Locate the cell with the specified text and output its (X, Y) center coordinate. 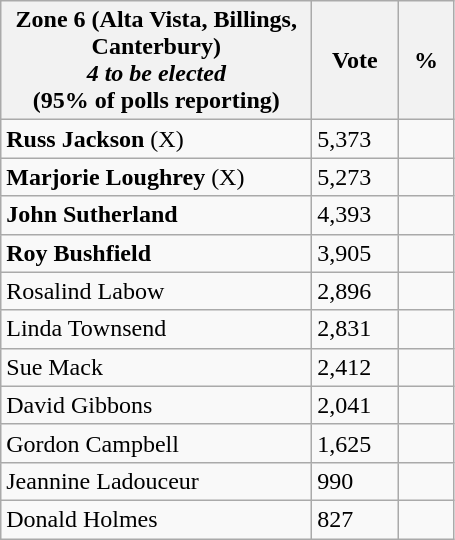
2,896 (355, 291)
5,373 (355, 139)
2,412 (355, 367)
3,905 (355, 253)
John Sutherland (156, 215)
Roy Bushfield (156, 253)
Gordon Campbell (156, 443)
990 (355, 481)
Linda Townsend (156, 329)
827 (355, 519)
% (426, 60)
2,831 (355, 329)
Russ Jackson (X) (156, 139)
Vote (355, 60)
5,273 (355, 177)
Rosalind Labow (156, 291)
Donald Holmes (156, 519)
Sue Mack (156, 367)
Jeannine Ladouceur (156, 481)
David Gibbons (156, 405)
1,625 (355, 443)
Marjorie Loughrey (X) (156, 177)
2,041 (355, 405)
Zone 6 (Alta Vista, Billings, Canterbury) 4 to be elected (95% of polls reporting) (156, 60)
4,393 (355, 215)
